Return the [x, y] coordinate for the center point of the cell that contains the specified text.  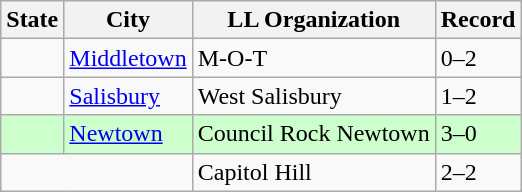
Council Rock Newtown [314, 134]
Salisbury [128, 96]
M-O-T [314, 58]
LL Organization [314, 20]
West Salisbury [314, 96]
2–2 [478, 172]
Middletown [128, 58]
Newtown [128, 134]
3–0 [478, 134]
1–2 [478, 96]
0–2 [478, 58]
City [128, 20]
Capitol Hill [314, 172]
Record [478, 20]
State [32, 20]
